From the cell containing the given text, extract its center point as [x, y] coordinate. 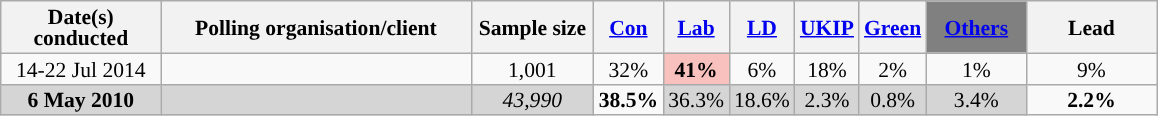
Sample size [532, 27]
43,990 [532, 100]
Others [976, 27]
6 May 2010 [81, 100]
1,001 [532, 68]
Con [628, 27]
Lead [1091, 27]
Green [892, 27]
41% [696, 68]
2.2% [1091, 100]
9% [1091, 68]
Polling organisation/client [316, 27]
18.6% [762, 100]
UKIP [827, 27]
18% [827, 68]
3.4% [976, 100]
1% [976, 68]
36.3% [696, 100]
32% [628, 68]
38.5% [628, 100]
LD [762, 27]
2.3% [827, 100]
6% [762, 68]
2% [892, 68]
14-22 Jul 2014 [81, 68]
Date(s)conducted [81, 27]
0.8% [892, 100]
Lab [696, 27]
